Provide the (X, Y) coordinate of the cell's center where the given text is located.  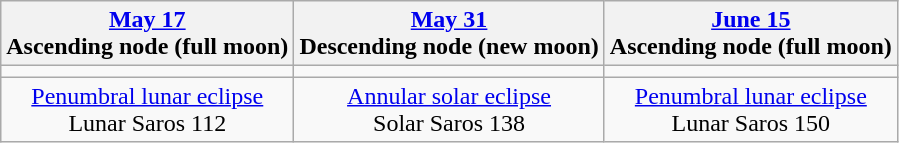
May 31Descending node (new moon) (449, 34)
Penumbral lunar eclipseLunar Saros 150 (750, 110)
May 17Ascending node (full moon) (148, 34)
Annular solar eclipseSolar Saros 138 (449, 110)
June 15Ascending node (full moon) (750, 34)
Penumbral lunar eclipseLunar Saros 112 (148, 110)
